Capture the cell that displays the provided text and extract its [x, y] central coordinate. 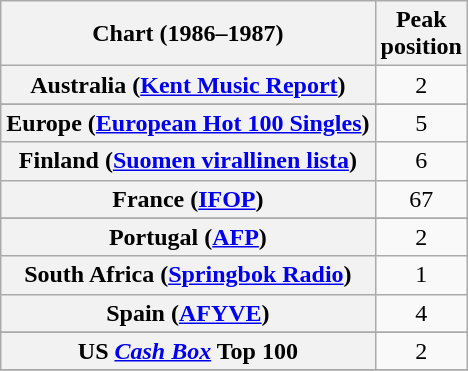
Spain (AFYVE) [188, 313]
5 [421, 123]
US Cash Box Top 100 [188, 351]
67 [421, 199]
France (IFOP) [188, 199]
Finland (Suomen virallinen lista) [188, 161]
4 [421, 313]
Australia (Kent Music Report) [188, 85]
1 [421, 275]
Europe (European Hot 100 Singles) [188, 123]
Portugal (AFP) [188, 237]
Chart (1986–1987) [188, 34]
Peakposition [421, 34]
South Africa (Springbok Radio) [188, 275]
6 [421, 161]
